For the text-containing cell, return its midpoint in [x, y] coordinate format. 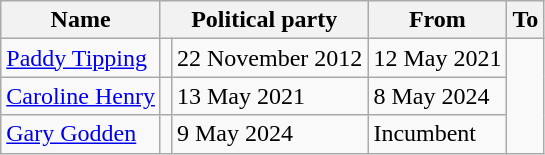
Gary Godden [81, 134]
From [438, 20]
Political party [264, 20]
To [526, 20]
Name [81, 20]
Caroline Henry [81, 96]
9 May 2024 [269, 134]
12 May 2021 [438, 58]
Paddy Tipping [81, 58]
13 May 2021 [269, 96]
Incumbent [438, 134]
22 November 2012 [269, 58]
8 May 2024 [438, 96]
